Find where the given text appears and provide that cell's center as [x, y] coordinate. 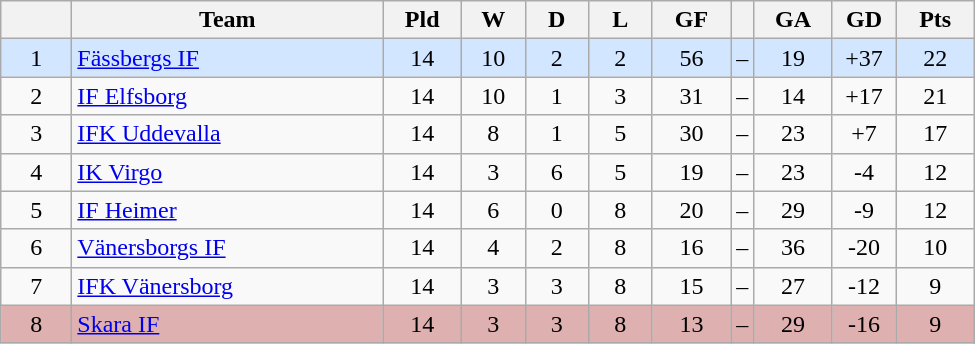
-12 [864, 286]
IF Elfsborg [228, 96]
27 [794, 286]
16 [692, 248]
+17 [864, 96]
17 [936, 134]
W [493, 20]
-4 [864, 172]
IF Heimer [228, 210]
Team [228, 20]
IFK Vänersborg [228, 286]
-9 [864, 210]
13 [692, 324]
IFK Uddevalla [228, 134]
30 [692, 134]
-16 [864, 324]
Fässbergs IF [228, 58]
15 [692, 286]
Skara IF [228, 324]
22 [936, 58]
GF [692, 20]
Pts [936, 20]
IK Virgo [228, 172]
GA [794, 20]
36 [794, 248]
L [621, 20]
56 [692, 58]
GD [864, 20]
7 [36, 286]
Vänersborgs IF [228, 248]
-20 [864, 248]
D [557, 20]
20 [692, 210]
0 [557, 210]
+7 [864, 134]
Pld [422, 20]
21 [936, 96]
31 [692, 96]
+37 [864, 58]
